From the cell containing the given text, extract its center point as (X, Y) coordinate. 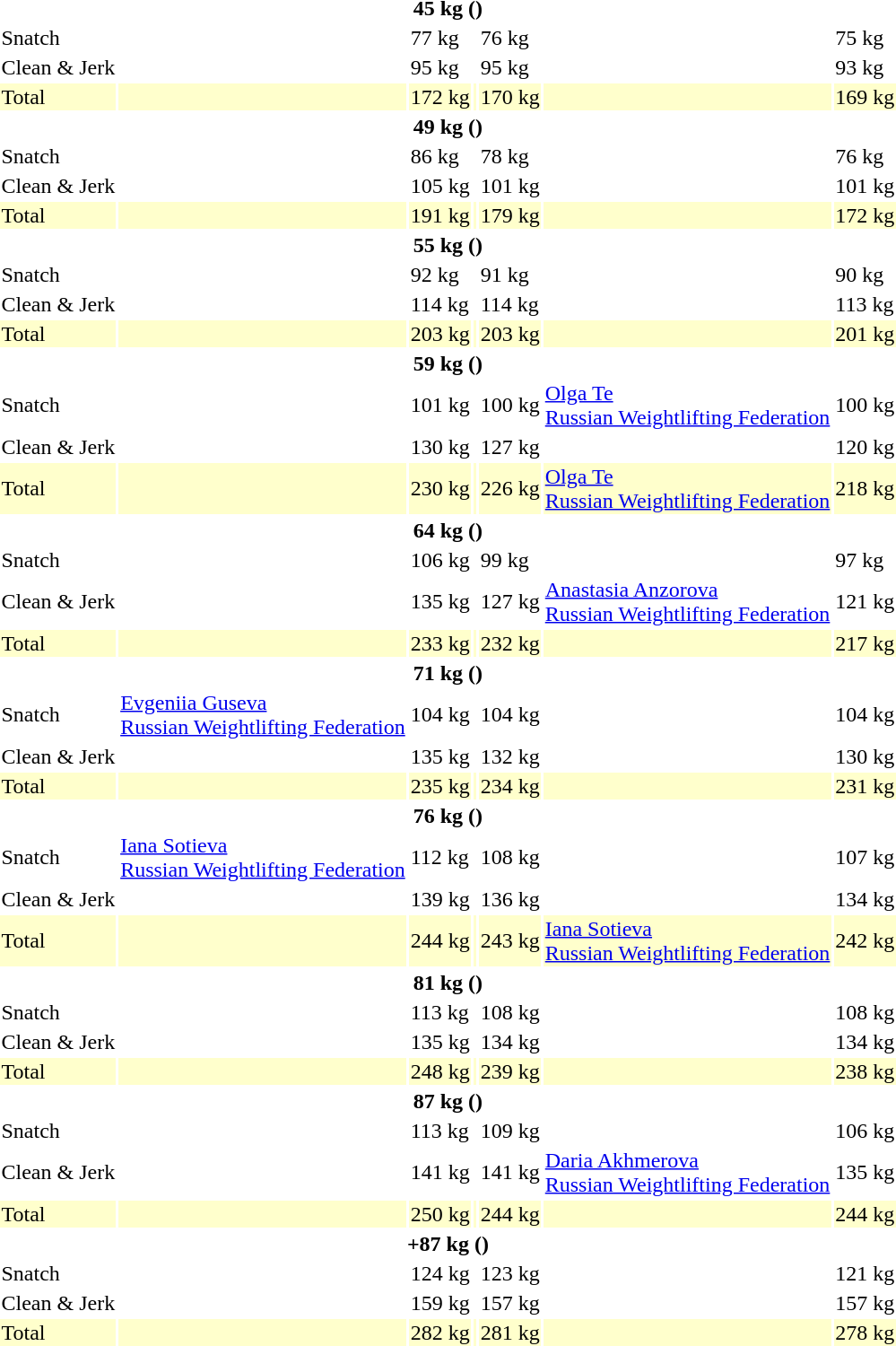
136 kg (509, 899)
93 kg (865, 67)
239 kg (509, 1071)
242 kg (865, 940)
87 kg () (448, 1101)
170 kg (509, 97)
120 kg (865, 447)
75 kg (865, 38)
91 kg (509, 275)
191 kg (439, 215)
234 kg (509, 786)
233 kg (439, 643)
230 kg (439, 488)
107 kg (865, 858)
77 kg (439, 38)
235 kg (439, 786)
139 kg (439, 899)
109 kg (509, 1131)
232 kg (509, 643)
49 kg () (448, 127)
64 kg () (448, 530)
250 kg (439, 1214)
226 kg (509, 488)
59 kg () (448, 363)
278 kg (865, 1333)
Evgeniia Guseva Russian Weightlifting Federation (264, 714)
97 kg (865, 560)
169 kg (865, 97)
243 kg (509, 940)
123 kg (509, 1273)
105 kg (439, 186)
132 kg (509, 756)
76 kg () (448, 816)
282 kg (439, 1333)
217 kg (865, 643)
179 kg (509, 215)
238 kg (865, 1071)
231 kg (865, 786)
Daria Akhmerova Russian Weightlifting Federation (687, 1172)
Anastasia Anzorova Russian Weightlifting Federation (687, 601)
+87 kg () (448, 1244)
81 kg () (448, 983)
92 kg (439, 275)
218 kg (865, 488)
248 kg (439, 1071)
99 kg (509, 560)
112 kg (439, 858)
78 kg (509, 156)
159 kg (439, 1303)
86 kg (439, 156)
71 kg () (448, 673)
90 kg (865, 275)
55 kg () (448, 245)
124 kg (439, 1273)
281 kg (509, 1333)
201 kg (865, 334)
